Extract the [x, y] coordinate from the center of the cell holding the provided text.  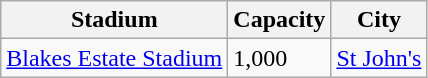
Stadium [114, 20]
St John's [379, 58]
City [379, 20]
Blakes Estate Stadium [114, 58]
1,000 [280, 58]
Capacity [280, 20]
